Return [x, y] of the center of cell containing provided text 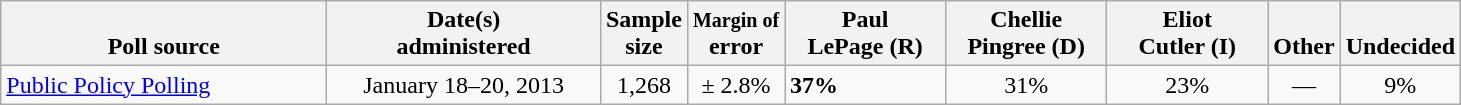
January 18–20, 2013 [464, 85]
ChelliePingree (D) [1026, 34]
Poll source [164, 34]
± 2.8% [736, 85]
Undecided [1400, 34]
37% [866, 85]
Margin oferror [736, 34]
9% [1400, 85]
Samplesize [644, 34]
— [1304, 85]
Public Policy Polling [164, 85]
31% [1026, 85]
EliotCutler (I) [1188, 34]
Date(s)administered [464, 34]
PaulLePage (R) [866, 34]
Other [1304, 34]
1,268 [644, 85]
23% [1188, 85]
